Find where the given text appears and provide that cell's center as [x, y] coordinate. 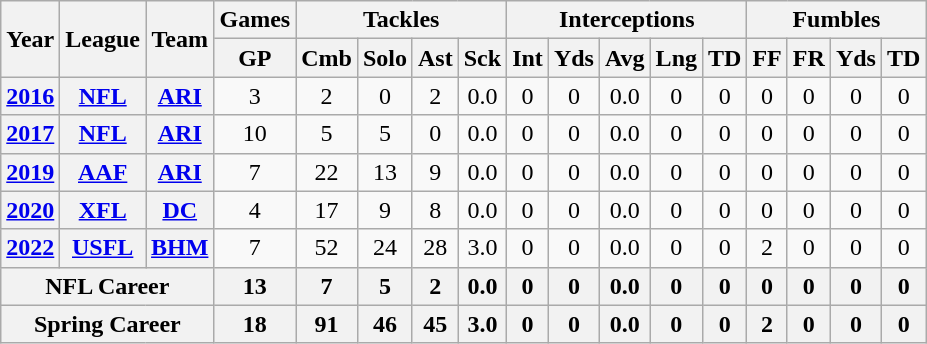
League [103, 39]
3 [255, 96]
10 [255, 134]
BHM [180, 248]
Fumbles [836, 20]
Sck [482, 58]
2020 [30, 210]
24 [384, 248]
46 [384, 324]
Cmb [327, 58]
XFL [103, 210]
AAF [103, 172]
Avg [624, 58]
2019 [30, 172]
18 [255, 324]
91 [327, 324]
Int [528, 58]
Solo [384, 58]
NFL Career [108, 286]
Spring Career [108, 324]
2016 [30, 96]
52 [327, 248]
GP [255, 58]
2022 [30, 248]
DC [180, 210]
Year [30, 39]
FF [767, 58]
Tackles [402, 20]
22 [327, 172]
Games [255, 20]
28 [435, 248]
USFL [103, 248]
17 [327, 210]
45 [435, 324]
2017 [30, 134]
Lng [676, 58]
Team [180, 39]
Ast [435, 58]
8 [435, 210]
FR [808, 58]
4 [255, 210]
Interceptions [627, 20]
